From the cell containing the given text, extract its center point as (x, y) coordinate. 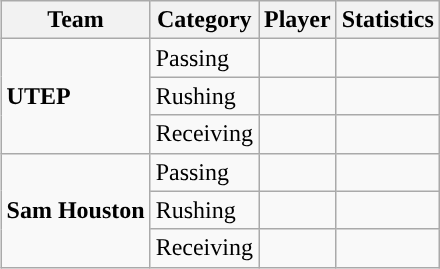
Team (76, 20)
Sam Houston (76, 210)
Category (204, 20)
Statistics (388, 20)
Player (297, 20)
UTEP (76, 96)
